Provide the (x, y) coordinate of the cell's center where the given text is located.  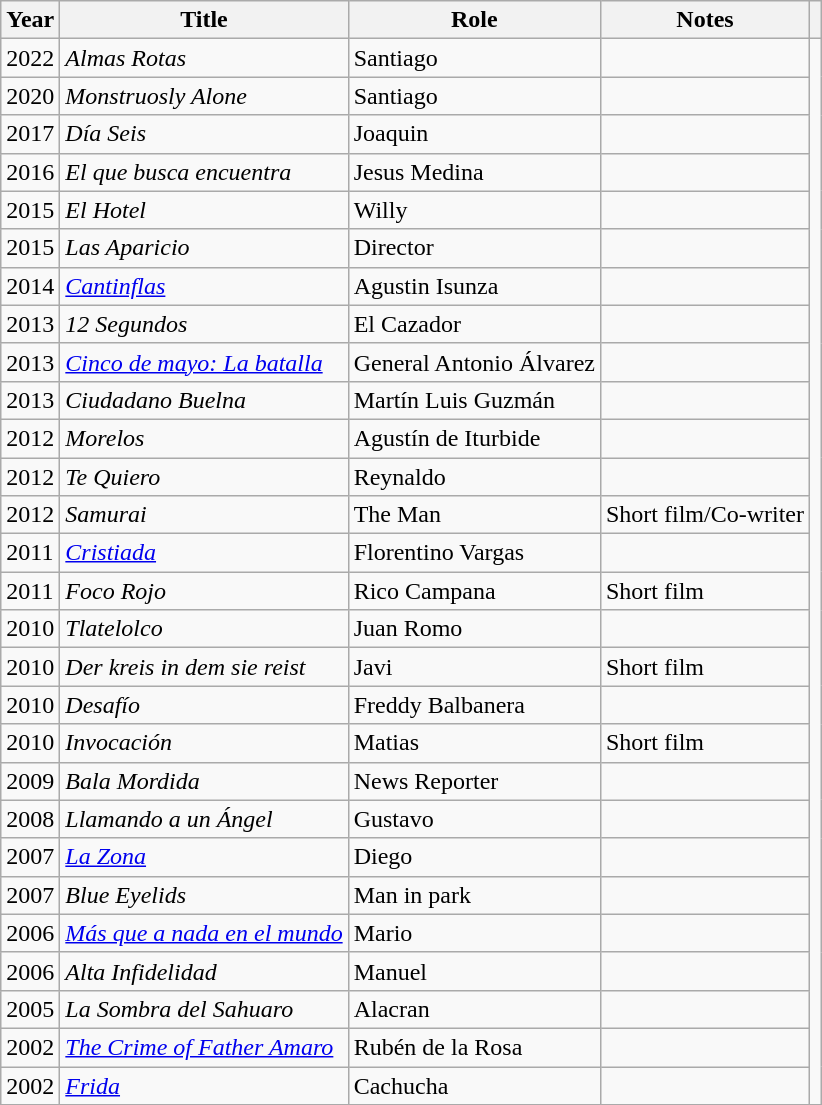
2017 (30, 134)
Jesus Medina (474, 172)
Tlatelolco (204, 629)
Te Quiero (204, 477)
12 Segundos (204, 324)
Monstruosly Alone (204, 96)
2009 (30, 781)
Morelos (204, 438)
Almas Rotas (204, 58)
Día Seis (204, 134)
Samurai (204, 515)
Javi (474, 667)
Rubén de la Rosa (474, 1047)
The Man (474, 515)
Más que a nada en el mundo (204, 933)
Man in park (474, 895)
Desafío (204, 705)
2008 (30, 819)
Matias (474, 743)
Frida (204, 1085)
Diego (474, 857)
2022 (30, 58)
Freddy Balbanera (474, 705)
Willy (474, 210)
La Sombra del Sahuaro (204, 1009)
Martín Luis Guzmán (474, 400)
Agustin Isunza (474, 286)
Las Aparicio (204, 248)
Role (474, 20)
2014 (30, 286)
2016 (30, 172)
The Crime of Father Amaro (204, 1047)
General Antonio Álvarez (474, 362)
Reynaldo (474, 477)
Cristiada (204, 553)
Year (30, 20)
Director (474, 248)
Gustavo (474, 819)
News Reporter (474, 781)
Blue Eyelids (204, 895)
2020 (30, 96)
Cinco de mayo: La batalla (204, 362)
Juan Romo (474, 629)
Cantinflas (204, 286)
El Cazador (474, 324)
La Zona (204, 857)
Der kreis in dem sie reist (204, 667)
Invocación (204, 743)
Bala Mordida (204, 781)
Title (204, 20)
Joaquin (474, 134)
Rico Campana (474, 591)
Alacran (474, 1009)
Agustín de Iturbide (474, 438)
Llamando a un Ángel (204, 819)
Short film/Co-writer (704, 515)
Florentino Vargas (474, 553)
2005 (30, 1009)
El Hotel (204, 210)
El que busca encuentra (204, 172)
Foco Rojo (204, 591)
Manuel (474, 971)
Alta Infidelidad (204, 971)
Cachucha (474, 1085)
Mario (474, 933)
Notes (704, 20)
Ciudadano Buelna (204, 400)
